Identify which cell holds the provided text, then report its (X, Y) central coordinate. 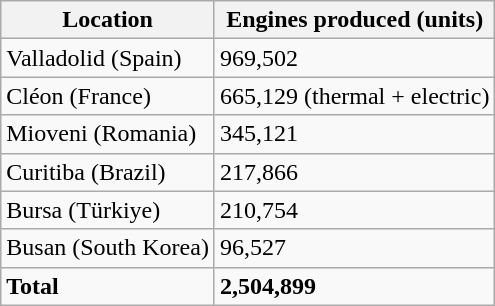
96,527 (354, 248)
Mioveni (Romania) (108, 134)
Valladolid (Spain) (108, 58)
Busan (South Korea) (108, 248)
Location (108, 20)
Curitiba (Brazil) (108, 172)
665,129 (thermal + electric) (354, 96)
Total (108, 286)
217,866 (354, 172)
969,502 (354, 58)
2,504,899 (354, 286)
210,754 (354, 210)
Cléon (France) (108, 96)
Bursa (Türkiye) (108, 210)
345,121 (354, 134)
Engines produced (units) (354, 20)
